Find where the given text appears and provide that cell's center as [X, Y] coordinate. 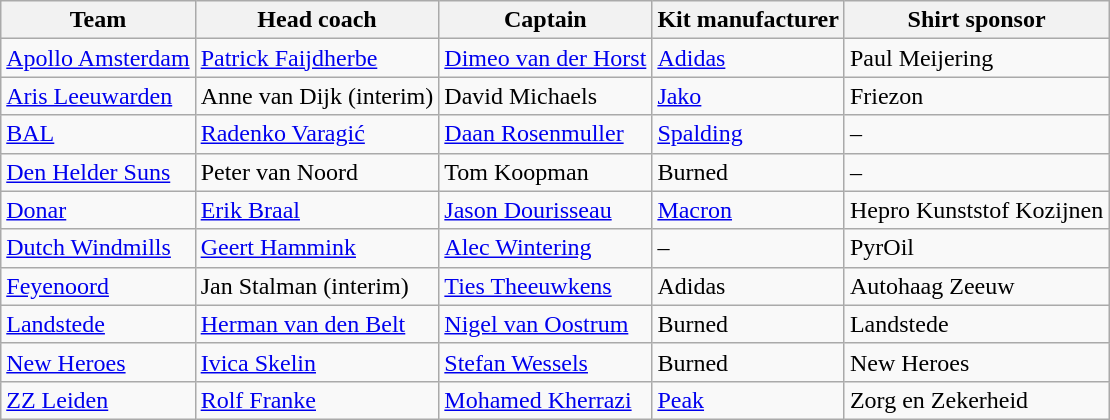
Feyenoord [98, 286]
Hepro Kunststof Kozijnen [976, 210]
Peter van Noord [317, 172]
Den Helder Suns [98, 172]
Herman van den Belt [317, 324]
Alec Wintering [546, 248]
Captain [546, 20]
Stefan Wessels [546, 362]
Mohamed Kherrazi [546, 400]
Jan Stalman (interim) [317, 286]
Daan Rosenmuller [546, 134]
Aris Leeuwarden [98, 96]
Kit manufacturer [748, 20]
Patrick Faijdherbe [317, 58]
Team [98, 20]
Zorg en Zekerheid [976, 400]
Friezon [976, 96]
Erik Braal [317, 210]
Macron [748, 210]
Autohaag Zeeuw [976, 286]
Jason Dourisseau [546, 210]
Tom Koopman [546, 172]
Anne van Dijk (interim) [317, 96]
Shirt sponsor [976, 20]
Radenko Varagić [317, 134]
David Michaels [546, 96]
Ivica Skelin [317, 362]
Donar [98, 210]
Paul Meijering [976, 58]
Nigel van Oostrum [546, 324]
Head coach [317, 20]
Dimeo van der Horst [546, 58]
ZZ Leiden [98, 400]
PyrOil [976, 248]
Apollo Amsterdam [98, 58]
Jako [748, 96]
Rolf Franke [317, 400]
BAL [98, 134]
Spalding [748, 134]
Dutch Windmills [98, 248]
Geert Hammink [317, 248]
Ties Theeuwkens [546, 286]
Peak [748, 400]
